Locate the cell with the specified text and output its (x, y) center coordinate. 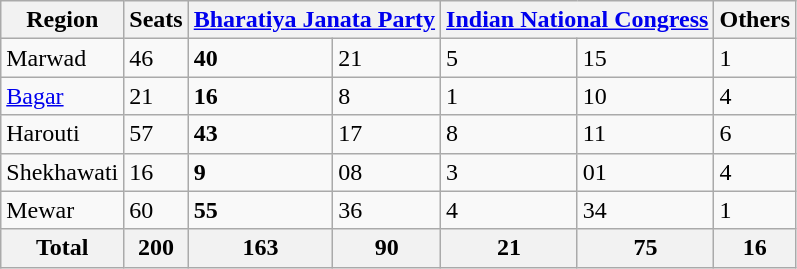
Bagar (62, 96)
Region (62, 20)
75 (646, 248)
3 (510, 172)
Indian National Congress (578, 20)
Total (62, 248)
17 (387, 134)
10 (646, 96)
Marwad (62, 58)
40 (260, 58)
Harouti (62, 134)
34 (646, 210)
08 (387, 172)
Bharatiya Janata Party (314, 20)
36 (387, 210)
57 (156, 134)
15 (646, 58)
Others (755, 20)
43 (260, 134)
200 (156, 248)
55 (260, 210)
9 (260, 172)
Shekhawati (62, 172)
01 (646, 172)
90 (387, 248)
163 (260, 248)
46 (156, 58)
5 (510, 58)
60 (156, 210)
Seats (156, 20)
11 (646, 134)
6 (755, 134)
Mewar (62, 210)
